Scan for the cell matching the given text and deliver its (X, Y) coordinate at center. 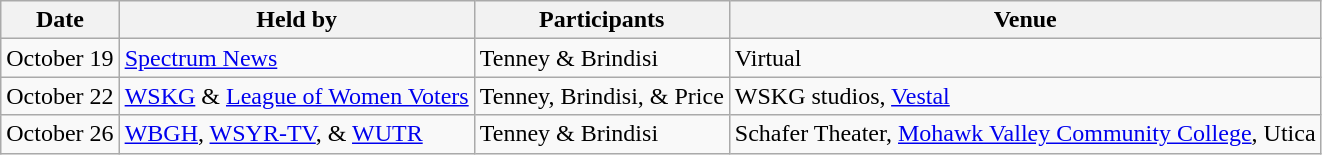
Date (60, 20)
Participants (602, 20)
October 22 (60, 96)
Tenney, Brindisi, & Price (602, 96)
WSKG & League of Women Voters (296, 96)
Venue (1025, 20)
Schafer Theater, Mohawk Valley Community College, Utica (1025, 134)
WSKG studios, Vestal (1025, 96)
Held by (296, 20)
October 19 (60, 58)
Virtual (1025, 58)
October 26 (60, 134)
WBGH, WSYR-TV, & WUTR (296, 134)
Spectrum News (296, 58)
